From the cell containing the given text, extract its center point as (x, y) coordinate. 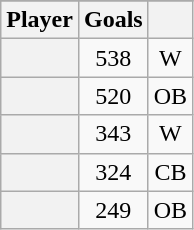
CB (170, 172)
Goals (113, 20)
343 (113, 134)
Player (40, 20)
324 (113, 172)
538 (113, 58)
249 (113, 210)
520 (113, 96)
